Return the [x, y] coordinate for the center point of the cell that contains the specified text.  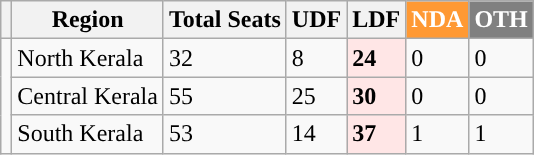
Region [88, 20]
8 [316, 58]
UDF [316, 20]
53 [224, 134]
OTH [501, 20]
Central Kerala [88, 96]
25 [316, 96]
North Kerala [88, 58]
Total Seats [224, 20]
32 [224, 58]
37 [376, 134]
55 [224, 96]
LDF [376, 20]
NDA [438, 20]
14 [316, 134]
South Kerala [88, 134]
30 [376, 96]
24 [376, 58]
